Capture the cell that displays the provided text and extract its (x, y) central coordinate. 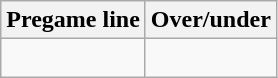
Pregame line (74, 20)
Over/under (210, 20)
